From the cell containing the given text, extract its center point as (x, y) coordinate. 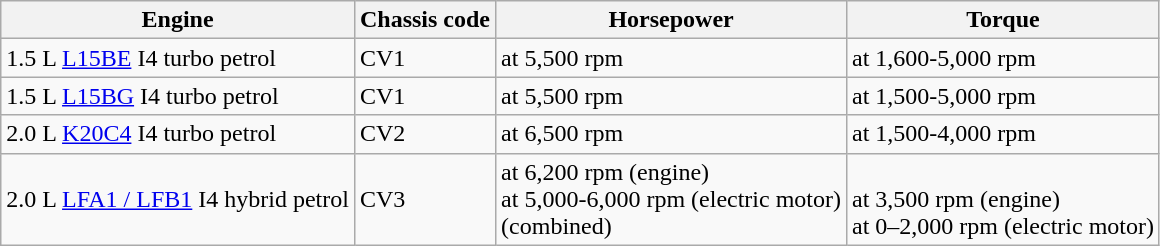
2.0 L LFA1 / LFB1 I4 hybrid petrol (178, 199)
Horsepower (672, 20)
at 1,600-5,000 rpm (1004, 58)
at 1,500-4,000 rpm (1004, 134)
Engine (178, 20)
Torque (1004, 20)
2.0 L K20C4 I4 turbo petrol (178, 134)
at 3,500 rpm (engine) at 0–2,000 rpm (electric motor) (1004, 199)
at 6,200 rpm (engine) at 5,000-6,000 rpm (electric motor) (combined) (672, 199)
CV3 (424, 199)
CV2 (424, 134)
Chassis code (424, 20)
at 1,500-5,000 rpm (1004, 96)
1.5 L L15BE I4 turbo petrol (178, 58)
at 6,500 rpm (672, 134)
1.5 L L15BG I4 turbo petrol (178, 96)
